Identify which cell holds the provided text, then report its [X, Y] central coordinate. 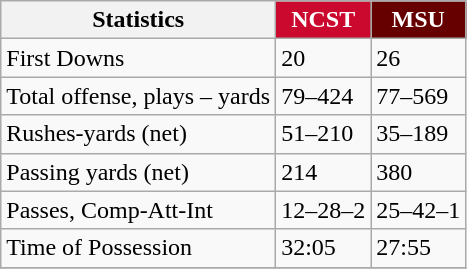
MSU [418, 20]
NCST [324, 20]
32:05 [324, 248]
First Downs [138, 58]
25–42–1 [418, 210]
26 [418, 58]
51–210 [324, 134]
79–424 [324, 96]
27:55 [418, 248]
Passes, Comp-Att-Int [138, 210]
35–189 [418, 134]
214 [324, 172]
12–28–2 [324, 210]
Rushes-yards (net) [138, 134]
Passing yards (net) [138, 172]
77–569 [418, 96]
Statistics [138, 20]
20 [324, 58]
Total offense, plays – yards [138, 96]
380 [418, 172]
Time of Possession [138, 248]
